From the cell containing the given text, extract its center point as (X, Y) coordinate. 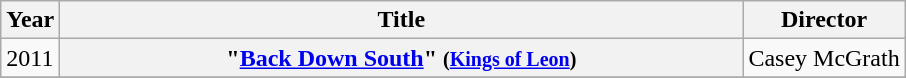
Year (30, 20)
Title (402, 20)
Casey McGrath (824, 58)
Director (824, 20)
2011 (30, 58)
"Back Down South" (Kings of Leon) (402, 58)
